Find where the given text appears and provide that cell's center as (x, y) coordinate. 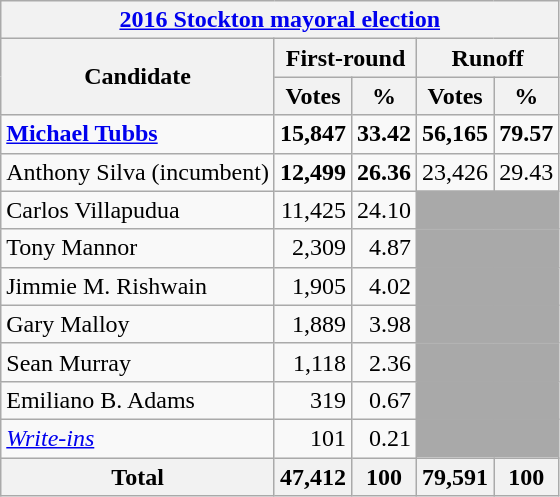
29.43 (526, 172)
Gary Malloy (138, 324)
319 (312, 400)
0.21 (384, 438)
1,118 (312, 362)
Write-ins (138, 438)
47,412 (312, 477)
0.67 (384, 400)
24.10 (384, 210)
Carlos Villapudua (138, 210)
101 (312, 438)
12,499 (312, 172)
4.87 (384, 248)
11,425 (312, 210)
3.98 (384, 324)
Candidate (138, 77)
56,165 (456, 134)
2,309 (312, 248)
79,591 (456, 477)
2016 Stockton mayoral election (280, 20)
First-round (345, 58)
15,847 (312, 134)
23,426 (456, 172)
1,905 (312, 286)
Jimmie M. Rishwain (138, 286)
1,889 (312, 324)
4.02 (384, 286)
Tony Mannor (138, 248)
Anthony Silva (incumbent) (138, 172)
33.42 (384, 134)
Sean Murray (138, 362)
Runoff (488, 58)
Total (138, 477)
79.57 (526, 134)
Emiliano B. Adams (138, 400)
2.36 (384, 362)
26.36 (384, 172)
Michael Tubbs (138, 134)
